Return the [x, y] coordinate for the center point of the cell that contains the specified text.  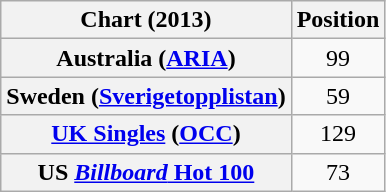
Position [338, 20]
US Billboard Hot 100 [146, 172]
Sweden (Sverigetopplistan) [146, 96]
Australia (ARIA) [146, 58]
99 [338, 58]
Chart (2013) [146, 20]
59 [338, 96]
UK Singles (OCC) [146, 134]
73 [338, 172]
129 [338, 134]
